Return [x, y] of the center of cell containing provided text 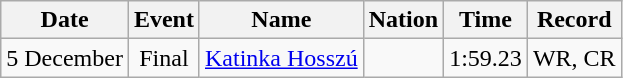
5 December [65, 58]
Final [164, 58]
Record [574, 20]
Event [164, 20]
Time [486, 20]
WR, CR [574, 58]
Nation [403, 20]
Date [65, 20]
1:59.23 [486, 58]
Name [281, 20]
Katinka Hosszú [281, 58]
